Output the [X, Y] coordinate of the center of the cell containing the given text.  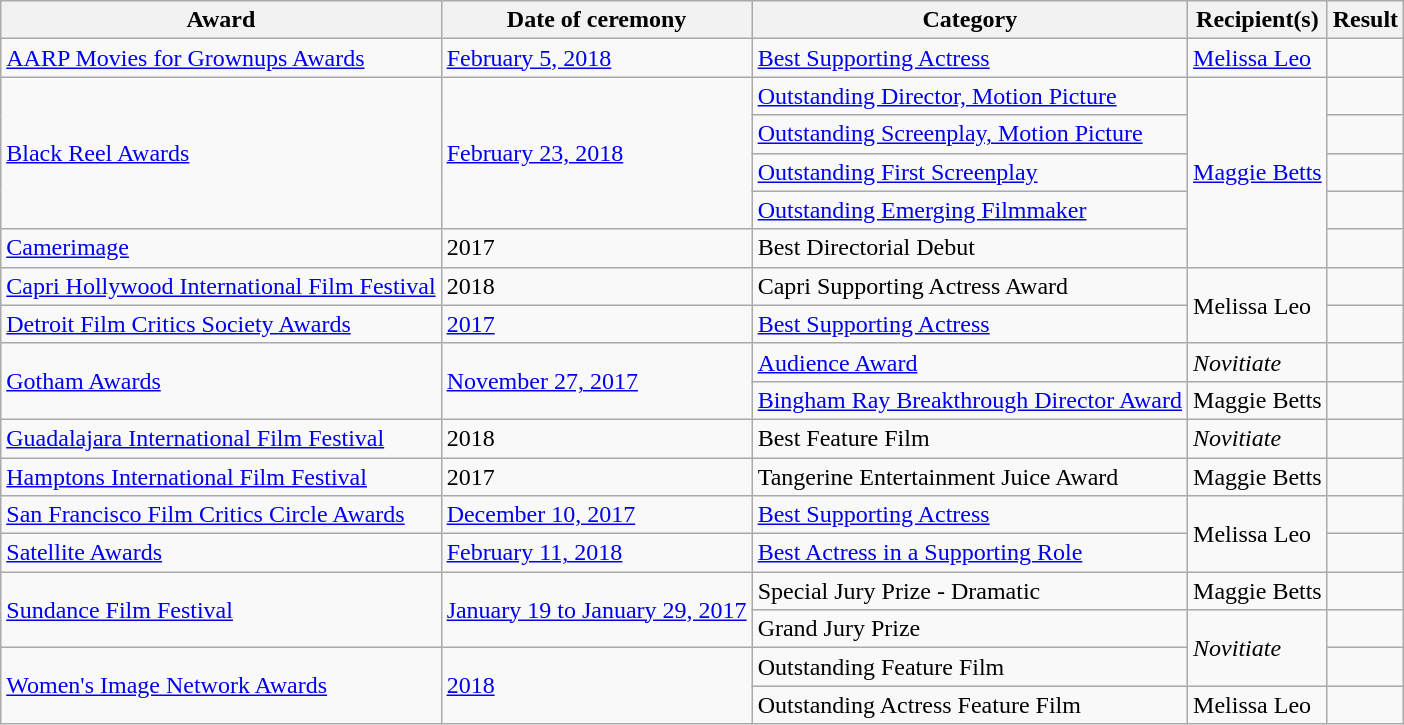
Best Directorial Debut [970, 248]
Best Feature Film [970, 438]
Sundance Film Festival [221, 610]
Tangerine Entertainment Juice Award [970, 477]
November 27, 2017 [596, 381]
Hamptons International Film Festival [221, 477]
Guadalajara International Film Festival [221, 438]
Capri Supporting Actress Award [970, 286]
Date of ceremony [596, 20]
Women's Image Network Awards [221, 686]
Outstanding Actress Feature Film [970, 705]
Black Reel Awards [221, 153]
Result [1365, 20]
Outstanding Director, Motion Picture [970, 96]
Grand Jury Prize [970, 629]
Award [221, 20]
AARP Movies for Grownups Awards [221, 58]
February 5, 2018 [596, 58]
Outstanding Screenplay, Motion Picture [970, 134]
Recipient(s) [1258, 20]
January 19 to January 29, 2017 [596, 610]
Satellite Awards [221, 553]
Best Actress in a Supporting Role [970, 553]
Detroit Film Critics Society Awards [221, 324]
Outstanding Feature Film [970, 667]
Camerimage [221, 248]
Outstanding First Screenplay [970, 172]
San Francisco Film Critics Circle Awards [221, 515]
Audience Award [970, 362]
Capri Hollywood International Film Festival [221, 286]
February 11, 2018 [596, 553]
Bingham Ray Breakthrough Director Award [970, 400]
February 23, 2018 [596, 153]
Gotham Awards [221, 381]
Category [970, 20]
Outstanding Emerging Filmmaker [970, 210]
Special Jury Prize - Dramatic [970, 591]
December 10, 2017 [596, 515]
